Scan for the cell matching the given text and deliver its [x, y] coordinate at center. 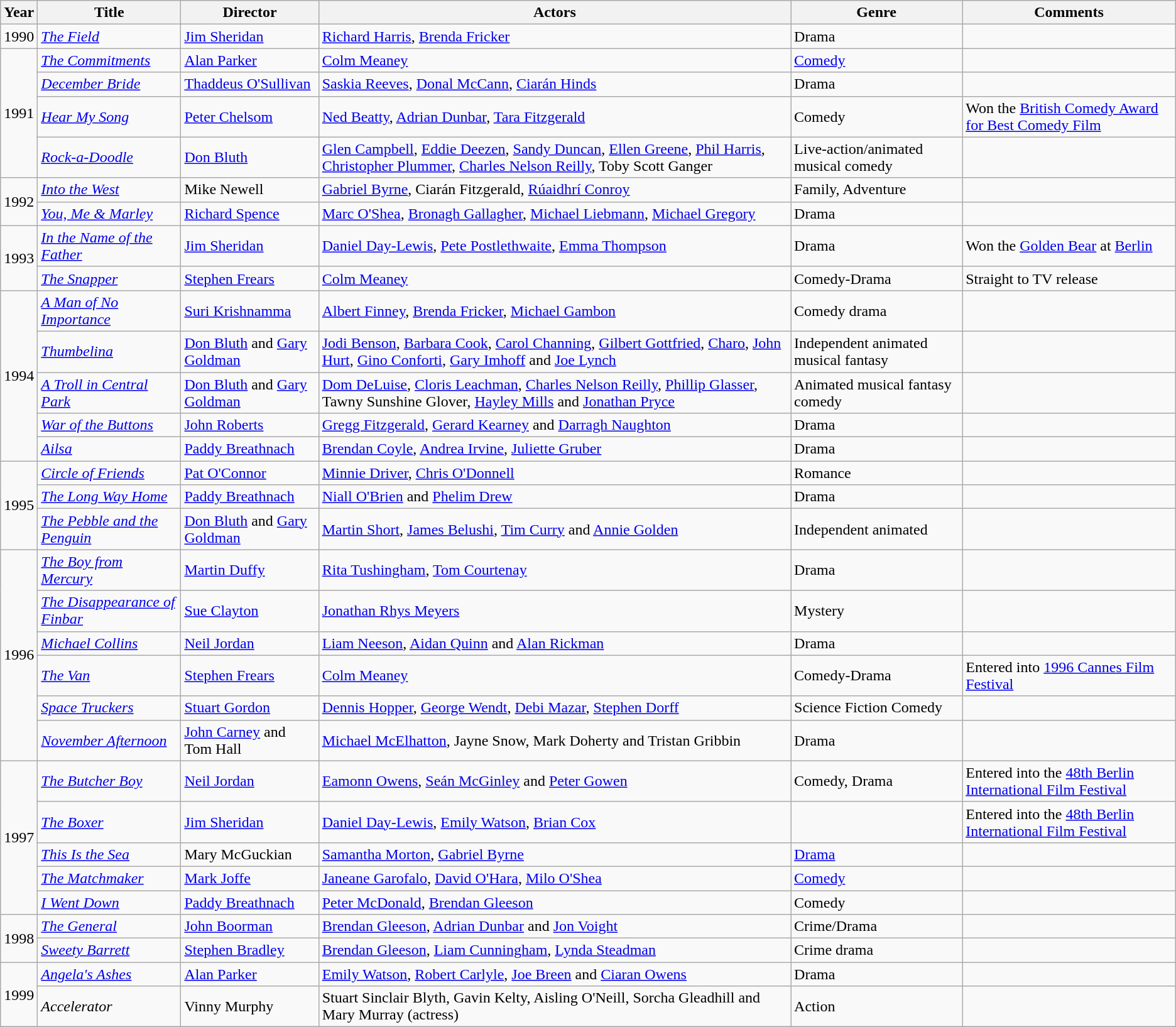
1994 [19, 376]
Pat O'Connor [250, 473]
You, Me & Marley [109, 214]
Won the Golden Bear at Berlin [1069, 246]
Space Truckers [109, 708]
Liam Neeson, Aidan Quinn and Alan Rickman [554, 643]
War of the Buttons [109, 425]
Comedy drama [877, 310]
Niall O'Brien and Phelim Drew [554, 497]
Mystery [877, 611]
The General [109, 926]
Daniel Day-Lewis, Pete Postlethwaite, Emma Thompson [554, 246]
Action [877, 1006]
1991 [19, 113]
Janeane Garofalo, David O'Hara, Milo O'Shea [554, 878]
Ned Beatty, Adrian Dunbar, Tara Fitzgerald [554, 117]
A Man of No Importance [109, 310]
1990 [19, 36]
A Troll in Central Park [109, 392]
Comedy, Drama [877, 781]
Mary McGuckian [250, 854]
Saskia Reeves, Donal McCann, Ciarán Hinds [554, 84]
Independent animated musical fantasy [877, 352]
Stuart Sinclair Blyth, Gavin Kelty, Aisling O'Neill, Sorcha Gleadhill and Mary Murray (actress) [554, 1006]
Stephen Bradley [250, 950]
Director [250, 13]
1992 [19, 202]
Science Fiction Comedy [877, 708]
The Pebble and the Penguin [109, 529]
Jonathan Rhys Meyers [554, 611]
The Boxer [109, 822]
Sweety Barrett [109, 950]
December Bride [109, 84]
Gabriel Byrne, Ciarán Fitzgerald, Rúaidhrí Conroy [554, 190]
Rock-a-Doodle [109, 157]
1996 [19, 655]
1998 [19, 938]
The Field [109, 36]
Richard Spence [250, 214]
John Carney and Tom Hall [250, 740]
Genre [877, 13]
Stuart Gordon [250, 708]
Thumbelina [109, 352]
Rita Tushingham, Tom Courtenay [554, 570]
Jodi Benson, Barbara Cook, Carol Channing, Gilbert Gottfried, Charo, John Hurt, Gino Conforti, Gary Imhoff and Joe Lynch [554, 352]
The Snapper [109, 278]
Minnie Driver, Chris O'Donnell [554, 473]
The Matchmaker [109, 878]
Ailsa [109, 449]
Independent animated [877, 529]
Dennis Hopper, George Wendt, Debi Mazar, Stephen Dorff [554, 708]
Won the British Comedy Award for Best Comedy Film [1069, 117]
Marc O'Shea, Bronagh Gallagher, Michael Liebmann, Michael Gregory [554, 214]
Comments [1069, 13]
Year [19, 13]
Suri Krishnamma [250, 310]
Actors [554, 13]
The Disappearance of Finbar [109, 611]
Angela's Ashes [109, 974]
Accelerator [109, 1006]
Vinny Murphy [250, 1006]
Don Bluth [250, 157]
Title [109, 13]
Crime/Drama [877, 926]
Samantha Morton, Gabriel Byrne [554, 854]
Daniel Day-Lewis, Emily Watson, Brian Cox [554, 822]
Michael Collins [109, 643]
Mike Newell [250, 190]
This Is the Sea [109, 854]
John Roberts [250, 425]
Brendan Gleeson, Adrian Dunbar and Jon Voight [554, 926]
John Boorman [250, 926]
Mark Joffe [250, 878]
The Commitments [109, 60]
Live-action/animated musical comedy [877, 157]
Gregg Fitzgerald, Gerard Kearney and Darragh Naughton [554, 425]
Family, Adventure [877, 190]
Peter Chelsom [250, 117]
Animated musical fantasy comedy [877, 392]
Circle of Friends [109, 473]
1995 [19, 505]
Richard Harris, Brenda Fricker [554, 36]
Thaddeus O'Sullivan [250, 84]
The Boy from Mercury [109, 570]
The Long Way Home [109, 497]
Brendan Gleeson, Liam Cunningham, Lynda Steadman [554, 950]
Entered into 1996 Cannes Film Festival [1069, 676]
Sue Clayton [250, 611]
In the Name of the Father [109, 246]
Eamonn Owens, Seán McGinley and Peter Gowen [554, 781]
November Afternoon [109, 740]
Martin Duffy [250, 570]
The Butcher Boy [109, 781]
1999 [19, 995]
Dom DeLuise, Cloris Leachman, Charles Nelson Reilly, Phillip Glasser, Tawny Sunshine Glover, Hayley Mills and Jonathan Pryce [554, 392]
Crime drama [877, 950]
Straight to TV release [1069, 278]
Martin Short, James Belushi, Tim Curry and Annie Golden [554, 529]
The Van [109, 676]
Peter McDonald, Brendan Gleeson [554, 903]
Romance [877, 473]
I Went Down [109, 903]
Brendan Coyle, Andrea Irvine, Juliette Gruber [554, 449]
Albert Finney, Brenda Fricker, Michael Gambon [554, 310]
Emily Watson, Robert Carlyle, Joe Breen and Ciaran Owens [554, 974]
Into the West [109, 190]
Glen Campbell, Eddie Deezen, Sandy Duncan, Ellen Greene, Phil Harris, Christopher Plummer, Charles Nelson Reilly, Toby Scott Ganger [554, 157]
Hear My Song [109, 117]
1997 [19, 837]
1993 [19, 258]
Michael McElhatton, Jayne Snow, Mark Doherty and Tristan Gribbin [554, 740]
